Detect which cell encompasses the target text, then output its (X, Y) center coordinate. 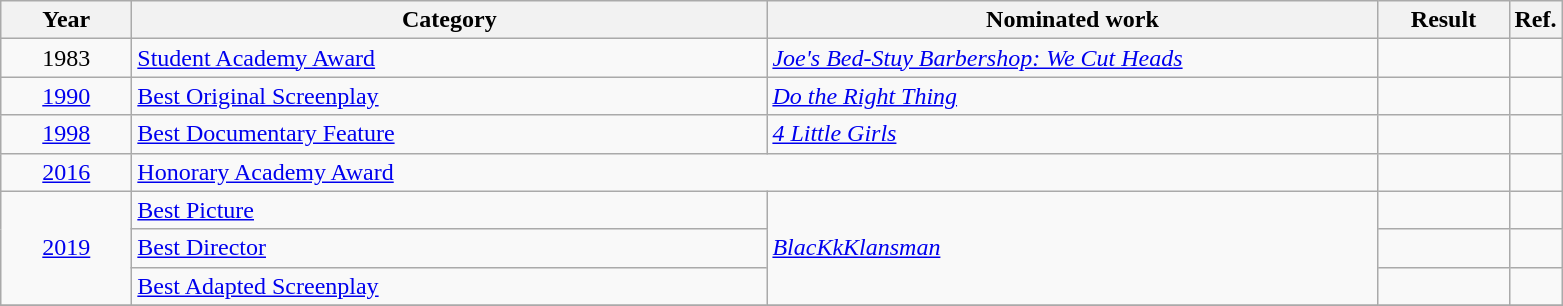
Ref. (1536, 20)
Best Original Screenplay (450, 96)
Result (1444, 20)
Joe's Bed-Stuy Barbershop: We Cut Heads (1072, 58)
1998 (66, 134)
Student Academy Award (450, 58)
Best Adapted Screenplay (450, 286)
Best Director (450, 248)
Best Picture (450, 210)
Year (66, 20)
4 Little Girls (1072, 134)
Nominated work (1072, 20)
Do the Right Thing (1072, 96)
1983 (66, 58)
Category (450, 20)
1990 (66, 96)
2016 (66, 172)
Best Documentary Feature (450, 134)
BlacKkKlansman (1072, 248)
2019 (66, 248)
Honorary Academy Award (755, 172)
